Search for the cell housing the specified text and yield its (x, y) center coordinate. 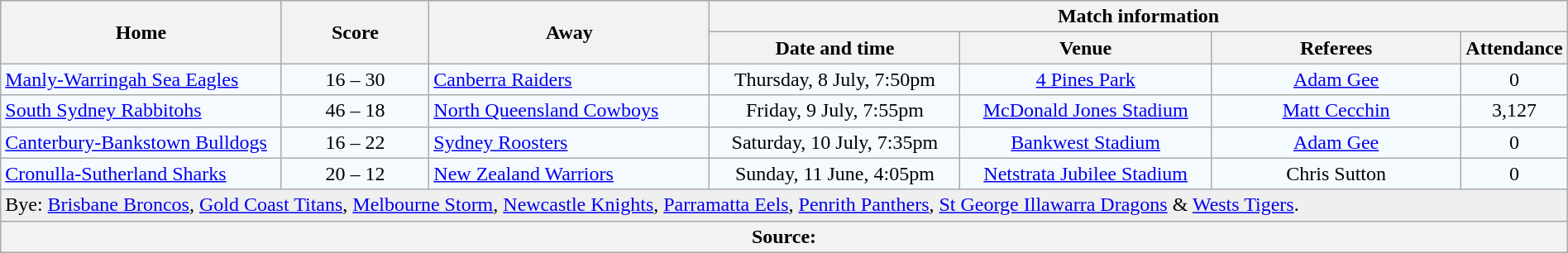
Sydney Roosters (569, 142)
Friday, 9 July, 7:55pm (835, 111)
Away (569, 32)
Source: (784, 236)
Chris Sutton (1336, 174)
Venue (1086, 48)
20 – 12 (356, 174)
16 – 30 (356, 79)
Attendance (1514, 48)
Canberra Raiders (569, 79)
Cronulla-Sutherland Sharks (141, 174)
16 – 22 (356, 142)
South Sydney Rabbitohs (141, 111)
Canterbury-Bankstown Bulldogs (141, 142)
Home (141, 32)
Referees (1336, 48)
Matt Cecchin (1336, 111)
Score (356, 32)
Saturday, 10 July, 7:35pm (835, 142)
Bankwest Stadium (1086, 142)
Manly-Warringah Sea Eagles (141, 79)
4 Pines Park (1086, 79)
Match information (1138, 17)
Thursday, 8 July, 7:50pm (835, 79)
Netstrata Jubilee Stadium (1086, 174)
3,127 (1514, 111)
46 – 18 (356, 111)
New Zealand Warriors (569, 174)
McDonald Jones Stadium (1086, 111)
North Queensland Cowboys (569, 111)
Date and time (835, 48)
Sunday, 11 June, 4:05pm (835, 174)
